Return the (X, Y) coordinate for the center point of the cell that contains the specified text.  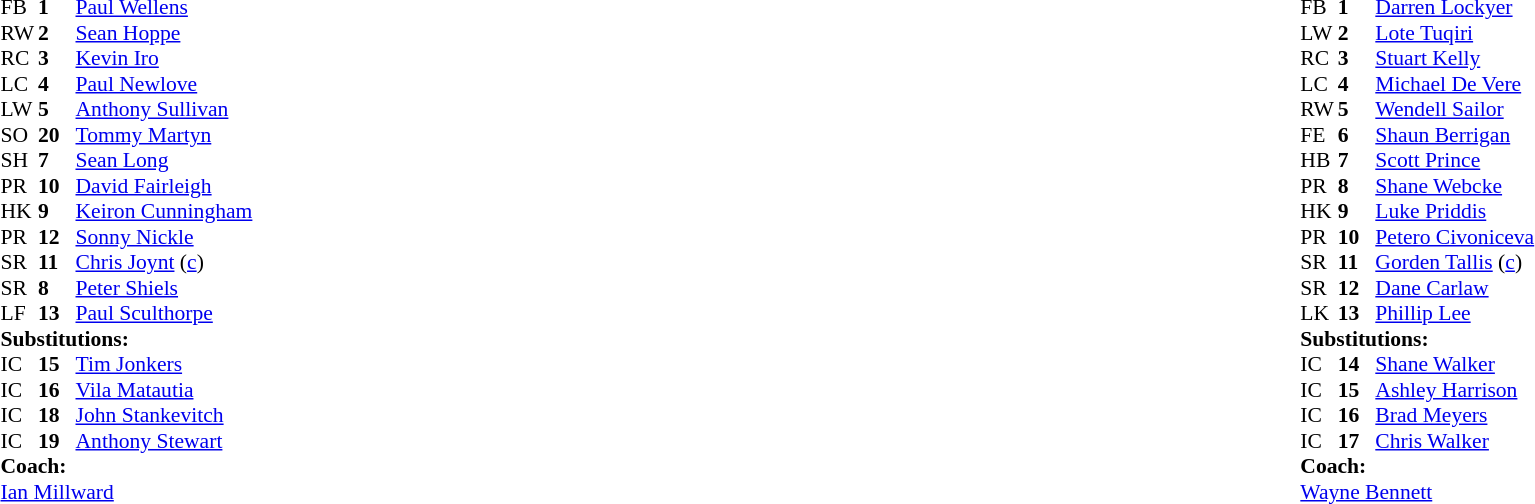
Anthony Stewart (164, 441)
HB (1319, 161)
19 (57, 441)
David Fairleigh (164, 186)
Luke Priddis (1454, 211)
Vila Matautia (164, 390)
17 (1357, 441)
14 (1357, 365)
FE (1319, 135)
Ashley Harrison (1454, 390)
LK (1319, 313)
Sean Hoppe (164, 33)
Stuart Kelly (1454, 59)
Shaun Berrigan (1454, 135)
Michael De Vere (1454, 84)
Gorden Tallis (c) (1454, 263)
Paul Newlove (164, 84)
Tommy Martyn (164, 135)
Paul Sculthorpe (164, 313)
SO (19, 135)
Dane Carlaw (1454, 288)
Phillip Lee (1454, 313)
LF (19, 313)
6 (1357, 135)
18 (57, 415)
Peter Shiels (164, 288)
SH (19, 161)
Keiron Cunningham (164, 211)
John Stankevitch (164, 415)
Sean Long (164, 161)
Kevin Iro (164, 59)
Chris Joynt (c) (164, 263)
Scott Prince (1454, 161)
Chris Walker (1454, 441)
Anthony Sullivan (164, 109)
Sonny Nickle (164, 237)
Brad Meyers (1454, 415)
Tim Jonkers (164, 365)
20 (57, 135)
Wendell Sailor (1454, 109)
Shane Webcke (1454, 186)
Lote Tuqiri (1454, 33)
Shane Walker (1454, 365)
Petero Civoniceva (1454, 237)
